Identify which cell holds the provided text, then report its [X, Y] central coordinate. 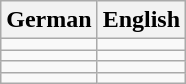
German [49, 20]
English [141, 20]
